Search for the cell housing the specified text and yield its [x, y] center coordinate. 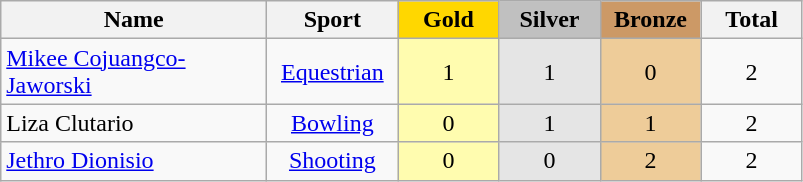
Shooting [332, 161]
Equestrian [332, 72]
Gold [448, 20]
Bronze [650, 20]
Total [752, 20]
Mikee Cojuangco-Jaworski [134, 72]
Bowling [332, 123]
Name [134, 20]
Jethro Dionisio [134, 161]
Liza Clutario [134, 123]
Sport [332, 20]
Silver [550, 20]
